Capture the cell that displays the provided text and extract its [x, y] central coordinate. 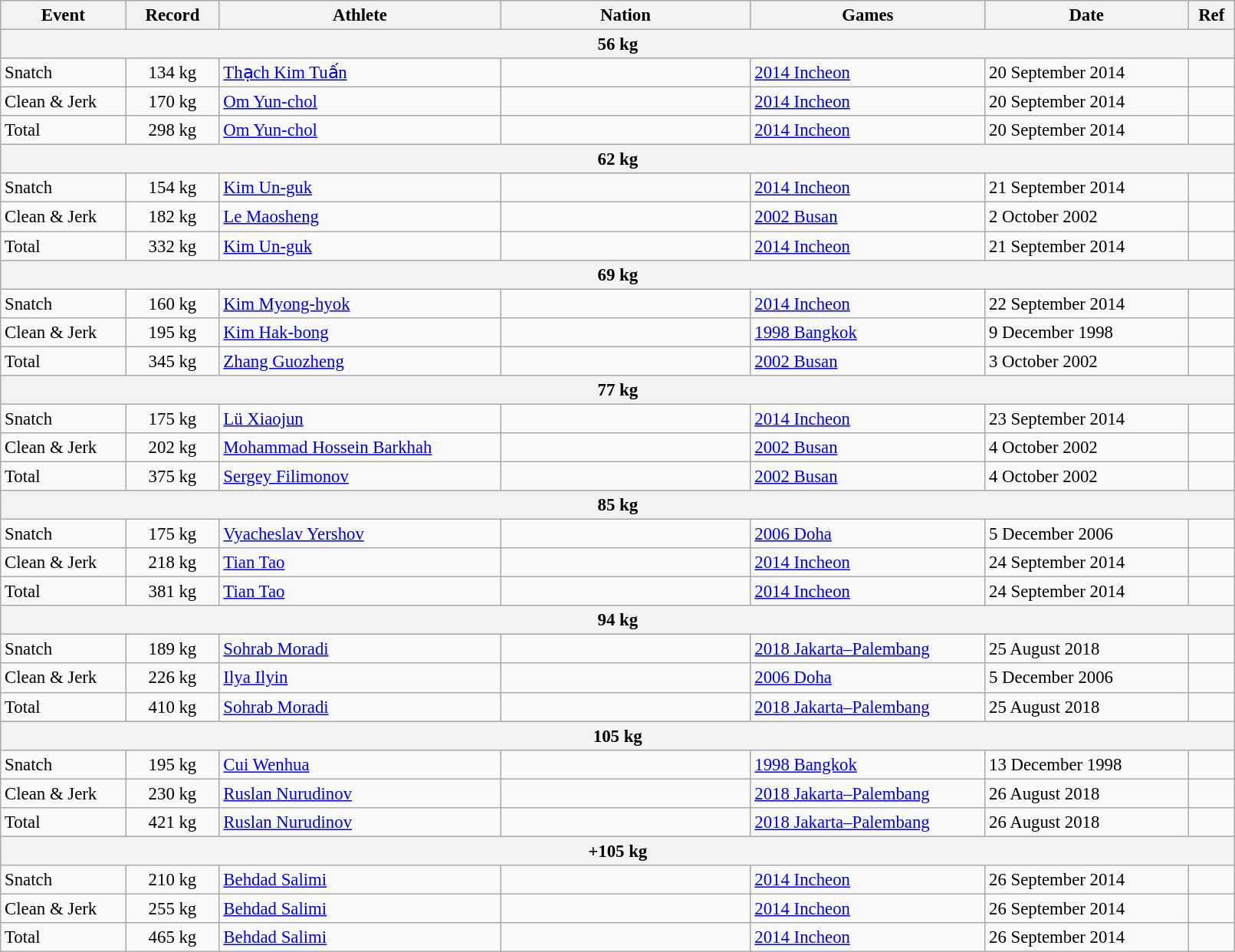
Sergey Filimonov [360, 476]
Mohammad Hossein Barkhah [360, 448]
Kim Hak-bong [360, 332]
Date [1087, 15]
134 kg [172, 73]
182 kg [172, 217]
381 kg [172, 592]
13 December 1998 [1087, 764]
Zhang Guozheng [360, 361]
218 kg [172, 563]
189 kg [172, 649]
69 kg [618, 274]
226 kg [172, 678]
421 kg [172, 822]
Ref [1211, 15]
9 December 1998 [1087, 332]
94 kg [618, 620]
Games [868, 15]
+105 kg [618, 851]
77 kg [618, 390]
Nation [626, 15]
410 kg [172, 707]
154 kg [172, 188]
Athlete [360, 15]
Vyacheslav Yershov [360, 534]
202 kg [172, 448]
23 September 2014 [1087, 419]
Record [172, 15]
160 kg [172, 304]
Event [63, 15]
345 kg [172, 361]
3 October 2002 [1087, 361]
62 kg [618, 159]
Cui Wenhua [360, 764]
Ilya Ilyin [360, 678]
105 kg [618, 736]
Lü Xiaojun [360, 419]
22 September 2014 [1087, 304]
375 kg [172, 476]
255 kg [172, 908]
210 kg [172, 880]
170 kg [172, 102]
Kim Myong-hyok [360, 304]
230 kg [172, 793]
Le Maosheng [360, 217]
56 kg [618, 44]
Thạch Kim Tuấn [360, 73]
85 kg [618, 505]
465 kg [172, 937]
2 October 2002 [1087, 217]
298 kg [172, 130]
332 kg [172, 246]
